Return the (X, Y) coordinate for the center point of the cell that contains the specified text.  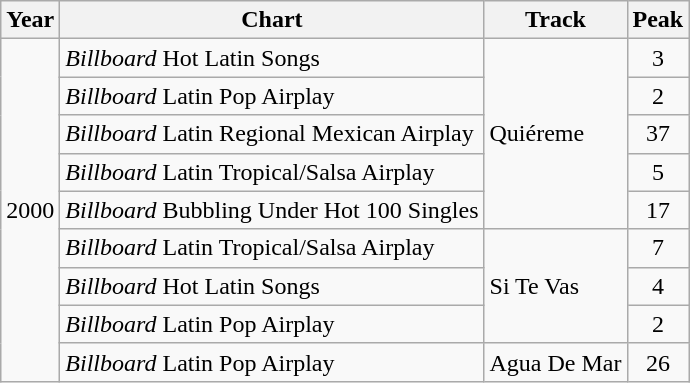
26 (658, 362)
Peak (658, 20)
Year (30, 20)
2000 (30, 210)
37 (658, 134)
Billboard Bubbling Under Hot 100 Singles (272, 210)
4 (658, 286)
3 (658, 58)
Chart (272, 20)
17 (658, 210)
5 (658, 172)
7 (658, 248)
Track (556, 20)
Si Te Vas (556, 286)
Agua De Mar (556, 362)
Billboard Latin Regional Mexican Airplay (272, 134)
Quiéreme (556, 134)
